Return [x, y] of the center of cell containing provided text 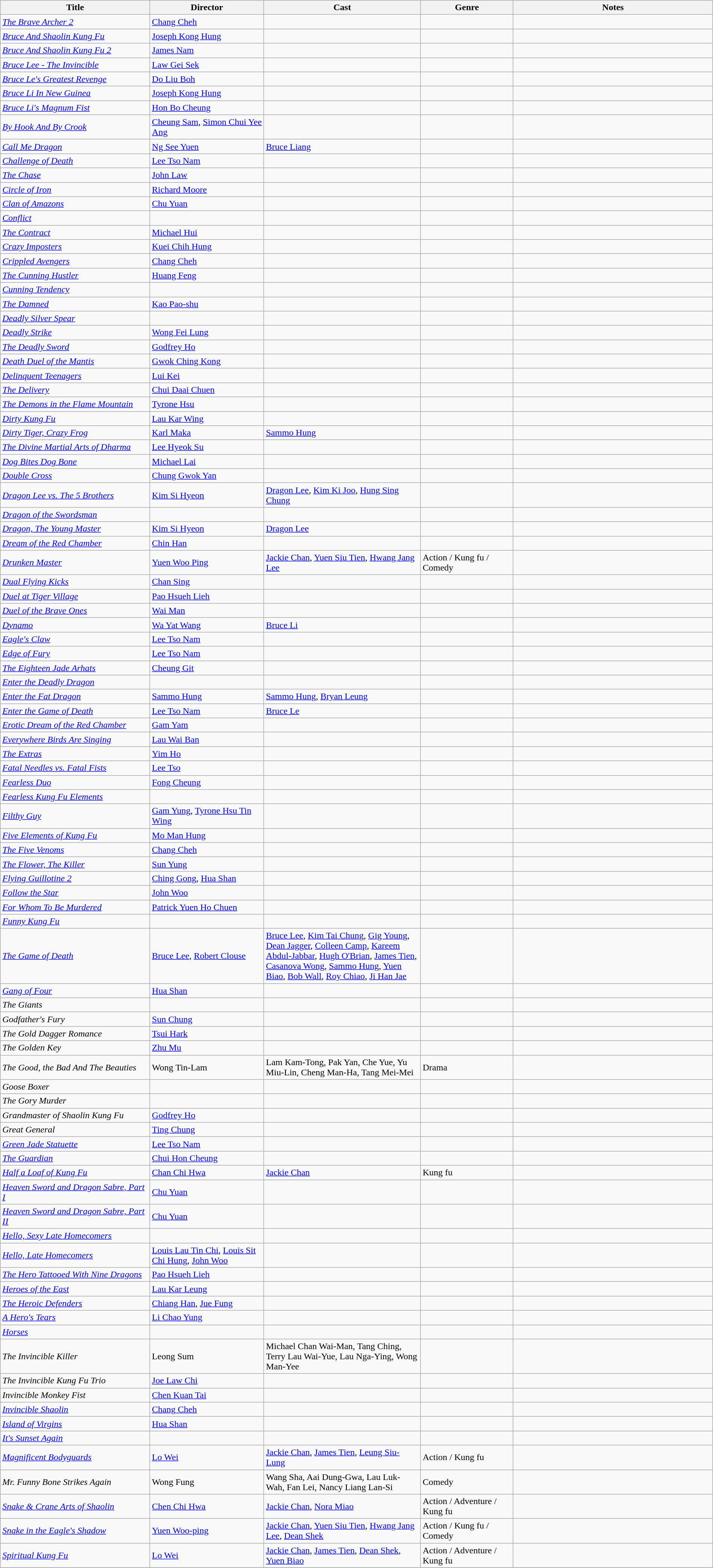
Title [75, 8]
Clan of Amazons [75, 204]
Bruce Le's Greatest Revenge [75, 79]
Island of Virgins [75, 1424]
Funny Kung Fu [75, 921]
Crippled Avengers [75, 261]
Fong Cheung [207, 782]
Flying Guillotine 2 [75, 878]
Michael Hui [207, 232]
Notes [613, 8]
The Gold Dagger Romance [75, 1034]
Yuen Woo-ping [207, 1531]
Chin Han [207, 543]
The Chase [75, 175]
Michael Chan Wai-Man, Tang Ching, Terry Lau Wai-Yue, Lau Nga-Ying, Wong Man-Yee [342, 1356]
Delinquent Teenagers [75, 375]
The Gory Murder [75, 1101]
Double Cross [75, 476]
Lui Kei [207, 375]
Bruce And Shaolin Kung Fu [75, 36]
Cast [342, 8]
Mo Man Hung [207, 835]
Bruce And Shaolin Kung Fu 2 [75, 50]
The Extras [75, 754]
Dragon, The Young Master [75, 529]
Kung fu [467, 1172]
Five Elements of Kung Fu [75, 835]
Jackie Chan [342, 1172]
Cheung Git [207, 668]
Chui Hon Cheung [207, 1158]
The Game of Death [75, 956]
Law Gei Sek [207, 65]
Louis Lau Tin Chi, Louis Sit Chi Hung, John Woo [207, 1255]
Ng See Yuen [207, 146]
Dirty Kung Fu [75, 419]
Lau Kar Leung [207, 1289]
Dynamo [75, 625]
Richard Moore [207, 189]
Hello, Late Homecomers [75, 1255]
The Demons in the Flame Mountain [75, 404]
Invincible Shaolin [75, 1409]
Director [207, 8]
The Good, the Bad And The Beauties [75, 1067]
Gang of Four [75, 991]
The Damned [75, 304]
Bruce Lee - The Invincible [75, 65]
Wai Man [207, 610]
Dragon of the Swordsman [75, 515]
Filthy Guy [75, 816]
The Heroic Defenders [75, 1303]
The Eighteen Jade Arhats [75, 668]
Tyrone Hsu [207, 404]
John Woo [207, 893]
Wong Tin-Lam [207, 1067]
Kuei Chih Hung [207, 247]
Gam Yung, Tyrone Hsu Tin Wing [207, 816]
Spiritual Kung Fu [75, 1556]
Wang Sha, Aai Dung-Gwa, Lau Luk-Wah, Fan Lei, Nancy Liang Lan-Si [342, 1482]
Enter the Game of Death [75, 711]
Erotic Dream of the Red Chamber [75, 725]
Joe Law Chi [207, 1381]
Jackie Chan, Nora Miao [342, 1507]
Chan Sing [207, 582]
Challenge of Death [75, 161]
Leong Sum [207, 1356]
The Giants [75, 1005]
The Contract [75, 232]
Kao Pao-shu [207, 304]
James Nam [207, 50]
Patrick Yuen Ho Chuen [207, 907]
Conflict [75, 218]
Horses [75, 1332]
Chiang Han, Jue Fung [207, 1303]
Edge of Fury [75, 653]
Snake & Crane Arts of Shaolin [75, 1507]
Heroes of the East [75, 1289]
Circle of Iron [75, 189]
Chan Chi Hwa [207, 1172]
Action / Kung fu [467, 1457]
Eagle's Claw [75, 639]
Dream of the Red Chamber [75, 543]
Dual Flying Kicks [75, 582]
Gam Yam [207, 725]
Snake in the Eagle's Shadow [75, 1531]
Fatal Needles vs. Fatal Fists [75, 768]
The Golden Key [75, 1048]
Mr. Funny Bone Strikes Again [75, 1482]
Chen Chi Hwa [207, 1507]
Dragon Lee [342, 529]
The Divine Martial Arts of Dharma [75, 447]
Deadly Strike [75, 332]
The Guardian [75, 1158]
The Invincible Killer [75, 1356]
Everywhere Birds Are Singing [75, 739]
Lau Wai Ban [207, 739]
Invincible Monkey Fist [75, 1395]
Duel at Tiger Village [75, 596]
Death Duel of the Mantis [75, 361]
Sammo Hung, Bryan Leung [342, 697]
Lee Hyeok Su [207, 447]
Zhu Mu [207, 1048]
Hello, Sexy Late Homecomers [75, 1236]
The Five Venoms [75, 850]
Bruce Liang [342, 146]
The Invincible Kung Fu Trio [75, 1381]
Chui Daai Chuen [207, 390]
Huang Feng [207, 275]
Dirty Tiger, Crazy Frog [75, 433]
Follow the Star [75, 893]
The Deadly Sword [75, 347]
Tsui Hark [207, 1034]
Lam Kam-Tong, Pak Yan, Che Yue, Yu Miu-Lin, Cheng Man-Ha, Tang Mei-Mei [342, 1067]
Bruce Li [342, 625]
Jackie Chan, James Tien, Dean Shek, Yuen Biao [342, 1556]
Duel of the Brave Ones [75, 610]
It's Sunset Again [75, 1438]
For Whom To Be Murdered [75, 907]
Cheung Sam, Simon Chui Yee Ang [207, 127]
Genre [467, 8]
Dragon Lee vs. The 5 Brothers [75, 495]
Karl Maka [207, 433]
Godfather's Fury [75, 1019]
Bruce Le [342, 711]
Call Me Dragon [75, 146]
Enter the Fat Dragon [75, 697]
John Law [207, 175]
Dog Bites Dog Bone [75, 461]
Sun Chung [207, 1019]
Chung Gwok Yan [207, 476]
Lee Tso [207, 768]
Wa Yat Wang [207, 625]
Wong Fung [207, 1482]
Comedy [467, 1482]
Heaven Sword and Dragon Sabre, Part I [75, 1192]
Great General [75, 1129]
Heaven Sword and Dragon Sabre, Part II [75, 1216]
Half a Loaf of Kung Fu [75, 1172]
Fearless Kung Fu Elements [75, 797]
The Flower, The Killer [75, 864]
Jackie Chan, Yuen Siu Tien, Hwang Jang Lee, Dean Shek [342, 1531]
Do Liu Boh [207, 79]
Dragon Lee, Kim Ki Joo, Hung Sing Chung [342, 495]
The Cunning Hustler [75, 275]
Cunning Tendency [75, 290]
Ting Chung [207, 1129]
Green Jade Statuette [75, 1144]
Yim Ho [207, 754]
Michael Lai [207, 461]
Magnificent Bodyguards [75, 1457]
Gwok Ching Kong [207, 361]
Crazy Imposters [75, 247]
By Hook And By Crook [75, 127]
Bruce Li In New Guinea [75, 93]
The Hero Tattooed With Nine Dragons [75, 1275]
Lau Kar Wing [207, 419]
A Hero's Tears [75, 1318]
Drama [467, 1067]
Jackie Chan, James Tien, Leung Siu-Lung [342, 1457]
Sun Yung [207, 864]
Bruce Lee, Robert Clouse [207, 956]
The Brave Archer 2 [75, 22]
Li Chao Yung [207, 1318]
Ching Gong, Hua Shan [207, 878]
The Delivery [75, 390]
Enter the Deadly Dragon [75, 682]
Bruce Li's Magnum Fist [75, 108]
Hon Bo Cheung [207, 108]
Fearless Duo [75, 782]
Chen Kuan Tai [207, 1395]
Grandmaster of Shaolin Kung Fu [75, 1115]
Deadly Silver Spear [75, 318]
Goose Boxer [75, 1087]
Yuen Woo Ping [207, 563]
Jackie Chan, Yuen Siu Tien, Hwang Jang Lee [342, 563]
Wong Fei Lung [207, 332]
Drunken Master [75, 563]
